Extract the [X, Y] coordinate from the center of the cell holding the provided text.  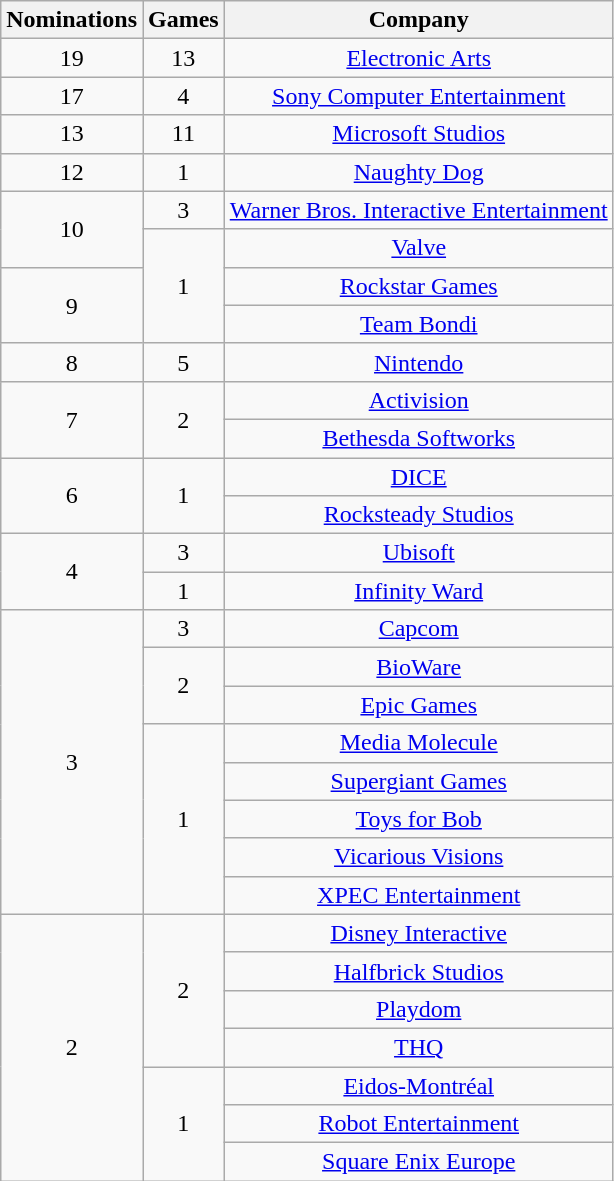
Toys for Bob [418, 819]
11 [183, 134]
Playdom [418, 1009]
Nintendo [418, 362]
Bethesda Softworks [418, 438]
Square Enix Europe [418, 1162]
XPEC Entertainment [418, 895]
Sony Computer Entertainment [418, 96]
Team Bondi [418, 324]
Electronic Arts [418, 58]
Ubisoft [418, 553]
19 [72, 58]
5 [183, 362]
Eidos-Montréal [418, 1085]
Robot Entertainment [418, 1124]
Vicarious Visions [418, 857]
7 [72, 419]
Halfbrick Studios [418, 971]
Supergiant Games [418, 781]
Rockstar Games [418, 286]
Capcom [418, 629]
6 [72, 496]
Rocksteady Studios [418, 515]
8 [72, 362]
Microsoft Studios [418, 134]
Infinity Ward [418, 591]
Media Molecule [418, 743]
Company [418, 20]
9 [72, 305]
Naughty Dog [418, 172]
17 [72, 96]
Nominations [72, 20]
Games [183, 20]
THQ [418, 1047]
Warner Bros. Interactive Entertainment [418, 210]
DICE [418, 477]
Epic Games [418, 705]
Valve [418, 248]
BioWare [418, 667]
Disney Interactive [418, 933]
10 [72, 229]
Activision [418, 400]
12 [72, 172]
